Return [X, Y] of the center of cell containing provided text 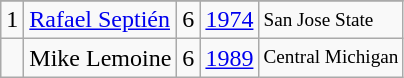
Central Michigan [331, 58]
1 [12, 20]
San Jose State [331, 20]
Mike Lemoine [100, 58]
1974 [230, 20]
1989 [230, 58]
Rafael Septién [100, 20]
